Determine the [x, y] coordinate at the center of the cell enclosing the given text.  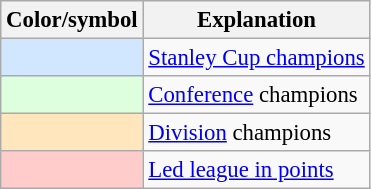
Conference champions [256, 95]
Led league in points [256, 170]
Color/symbol [72, 20]
Stanley Cup champions [256, 58]
Division champions [256, 133]
Explanation [256, 20]
